Scan for the cell matching the given text and deliver its [X, Y] coordinate at center. 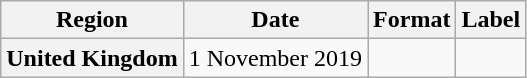
Label [491, 20]
1 November 2019 [275, 58]
Date [275, 20]
Format [412, 20]
Region [92, 20]
United Kingdom [92, 58]
